Provide the (x, y) coordinate of the cell's center where the given text is located.  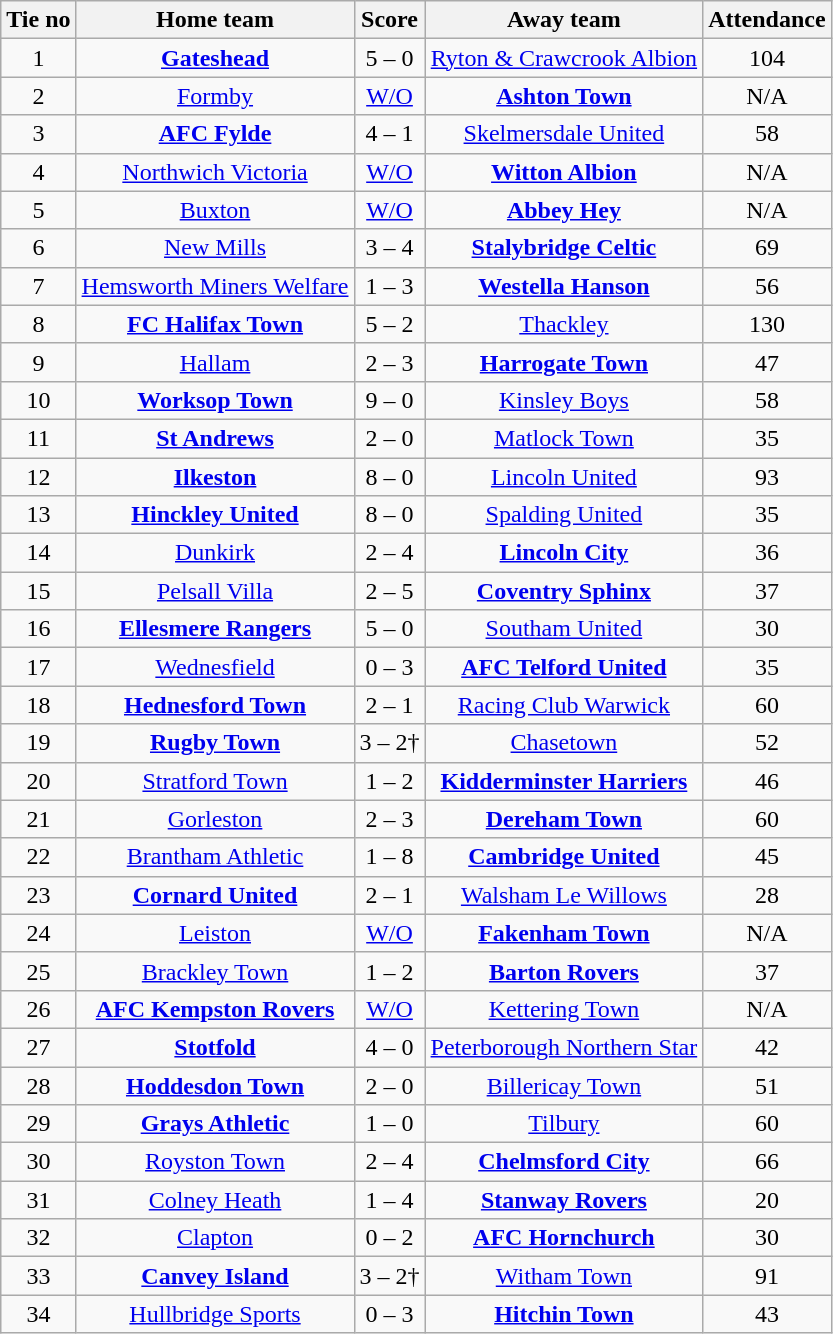
29 (38, 1124)
Gorleston (215, 819)
Witton Albion (564, 172)
Matlock Town (564, 438)
104 (767, 58)
Thackley (564, 324)
Chelmsford City (564, 1162)
New Mills (215, 248)
1 – 0 (390, 1124)
Harrogate Town (564, 362)
Fakenham Town (564, 933)
Cornard United (215, 895)
36 (767, 553)
Stratford Town (215, 781)
16 (38, 629)
10 (38, 400)
91 (767, 1276)
3 – 4 (390, 248)
Northwich Victoria (215, 172)
23 (38, 895)
Formby (215, 96)
Skelmersdale United (564, 134)
Hemsworth Miners Welfare (215, 286)
AFC Kempston Rovers (215, 1009)
24 (38, 933)
93 (767, 477)
Hullbridge Sports (215, 1314)
43 (767, 1314)
66 (767, 1162)
Gateshead (215, 58)
6 (38, 248)
1 – 3 (390, 286)
32 (38, 1238)
Brackley Town (215, 971)
Grays Athletic (215, 1124)
AFC Telford United (564, 667)
Dunkirk (215, 553)
Ellesmere Rangers (215, 629)
Barton Rovers (564, 971)
Leiston (215, 933)
Cambridge United (564, 857)
Lincoln United (564, 477)
21 (38, 819)
Hitchin Town (564, 1314)
Abbey Hey (564, 210)
31 (38, 1200)
12 (38, 477)
Chasetown (564, 743)
26 (38, 1009)
Royston Town (215, 1162)
69 (767, 248)
51 (767, 1085)
13 (38, 515)
Colney Heath (215, 1200)
2 (38, 96)
9 (38, 362)
130 (767, 324)
33 (38, 1276)
Clapton (215, 1238)
Kettering Town (564, 1009)
Kidderminster Harriers (564, 781)
17 (38, 667)
Hinckley United (215, 515)
Hednesford Town (215, 705)
Stalybridge Celtic (564, 248)
AFC Hornchurch (564, 1238)
18 (38, 705)
8 (38, 324)
4 – 0 (390, 1047)
Billericay Town (564, 1085)
0 – 2 (390, 1238)
FC Halifax Town (215, 324)
Stanway Rovers (564, 1200)
Hallam (215, 362)
22 (38, 857)
5 – 2 (390, 324)
Lincoln City (564, 553)
Hoddesdon Town (215, 1085)
2 – 5 (390, 591)
42 (767, 1047)
1 – 8 (390, 857)
Wednesfield (215, 667)
4 – 1 (390, 134)
Dereham Town (564, 819)
45 (767, 857)
Ilkeston (215, 477)
St Andrews (215, 438)
Westella Hanson (564, 286)
27 (38, 1047)
56 (767, 286)
7 (38, 286)
AFC Fylde (215, 134)
Buxton (215, 210)
3 (38, 134)
19 (38, 743)
Stotfold (215, 1047)
Kinsley Boys (564, 400)
Racing Club Warwick (564, 705)
Peterborough Northern Star (564, 1047)
Score (390, 20)
Tilbury (564, 1124)
Rugby Town (215, 743)
Pelsall Villa (215, 591)
Away team (564, 20)
Attendance (767, 20)
1 (38, 58)
Coventry Sphinx (564, 591)
46 (767, 781)
11 (38, 438)
4 (38, 172)
34 (38, 1314)
Worksop Town (215, 400)
Home team (215, 20)
Ryton & Crawcrook Albion (564, 58)
15 (38, 591)
25 (38, 971)
47 (767, 362)
Tie no (38, 20)
1 – 4 (390, 1200)
Canvey Island (215, 1276)
Walsham Le Willows (564, 895)
Spalding United (564, 515)
5 (38, 210)
Ashton Town (564, 96)
14 (38, 553)
Southam United (564, 629)
52 (767, 743)
Brantham Athletic (215, 857)
Witham Town (564, 1276)
9 – 0 (390, 400)
